Find where the given text appears and provide that cell's center as [x, y] coordinate. 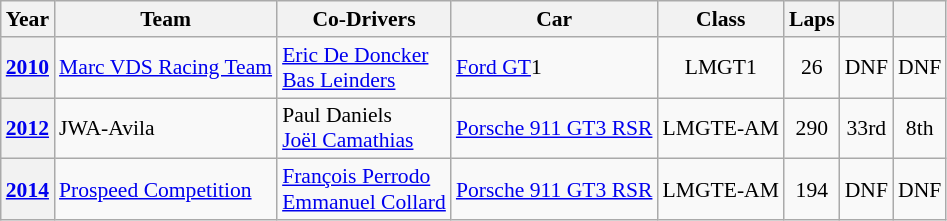
Paul Daniels Joël Camathias [364, 128]
2012 [28, 128]
Team [166, 19]
290 [812, 128]
Eric De Doncker Bas Leinders [364, 68]
Laps [812, 19]
2014 [28, 190]
33rd [866, 128]
26 [812, 68]
Class [720, 19]
Co-Drivers [364, 19]
Car [554, 19]
LMGT1 [720, 68]
François Perrodo Emmanuel Collard [364, 190]
2010 [28, 68]
8th [920, 128]
Year [28, 19]
Marc VDS Racing Team [166, 68]
Prospeed Competition [166, 190]
JWA-Avila [166, 128]
Ford GT1 [554, 68]
194 [812, 190]
